Return the [X, Y] coordinate for the center point of the cell that contains the specified text.  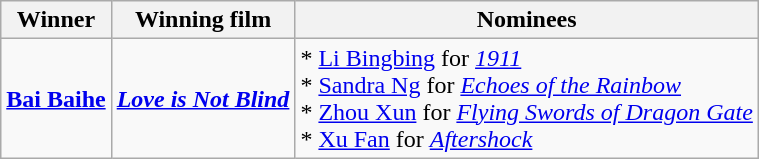
Winner [56, 20]
Nominees [526, 20]
Bai Baihe [56, 98]
* Li Bingbing for 1911 * Sandra Ng for Echoes of the Rainbow * Zhou Xun for Flying Swords of Dragon Gate * Xu Fan for Aftershock [526, 98]
Winning film [203, 20]
Love is Not Blind [203, 98]
